Detect which cell encompasses the target text, then output its (X, Y) center coordinate. 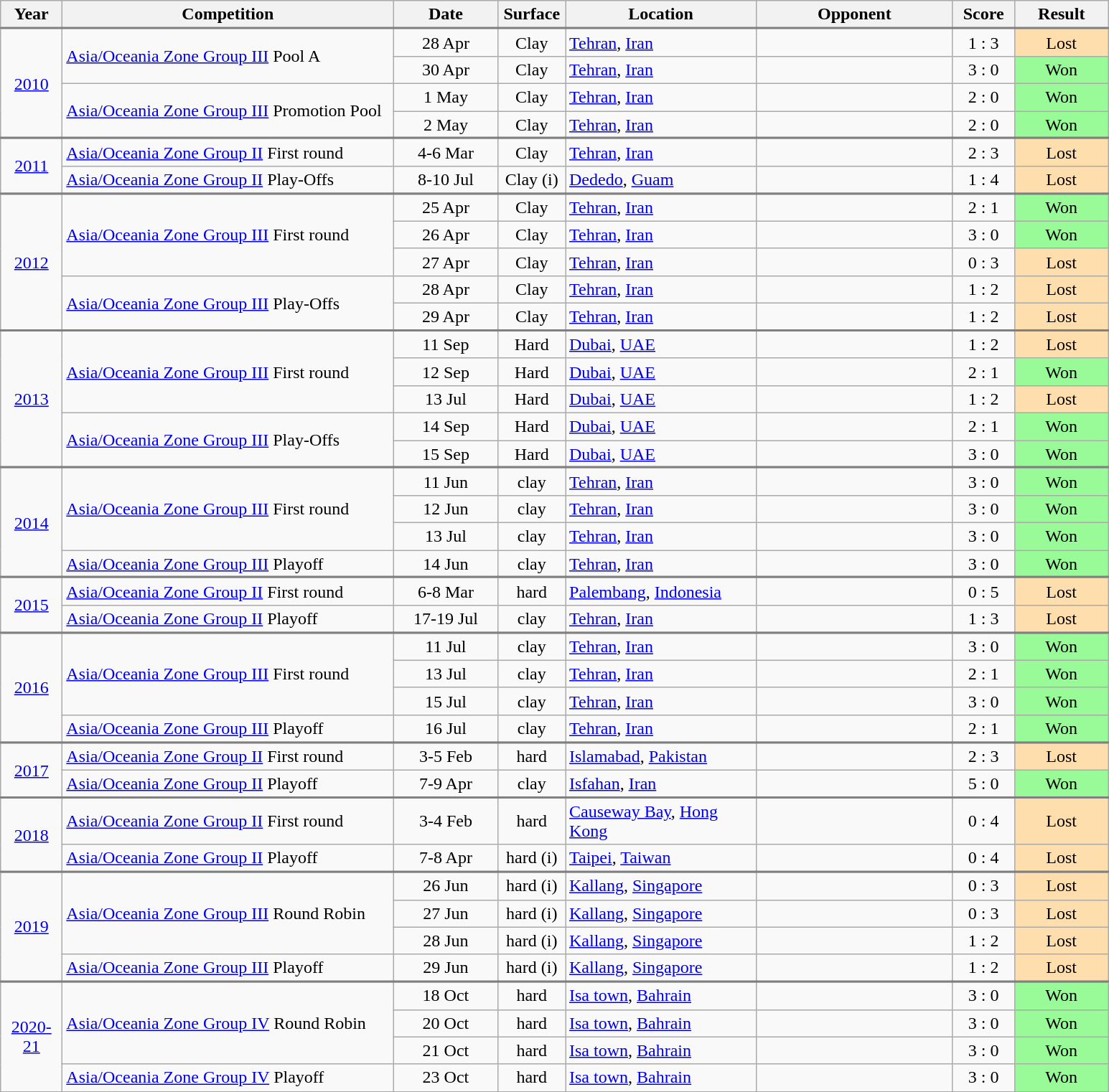
25 Apr (446, 207)
Surface (532, 14)
15 Jul (446, 701)
1 : 4 (983, 179)
12 Jun (446, 509)
2 May (446, 124)
27 Jun (446, 913)
Asia/Oceania Zone Group III Round Robin (228, 913)
0 : 5 (983, 591)
15 Sep (446, 454)
Dededo, Guam (661, 179)
16 Jul (446, 728)
2012 (32, 261)
2016 (32, 687)
7-9 Apr (446, 783)
26 Apr (446, 235)
Competition (228, 14)
2017 (32, 769)
11 Jun (446, 482)
2019 (32, 927)
Date (446, 14)
30 Apr (446, 70)
3-4 Feb (446, 821)
Opponent (855, 14)
Year (32, 14)
Taipei, Taiwan (661, 858)
29 Jun (446, 968)
6-8 Mar (446, 591)
2014 (32, 522)
17-19 Jul (446, 618)
Asia/Oceania Zone Group IV Round Robin (228, 1023)
20 Oct (446, 1023)
26 Jun (446, 885)
Result (1061, 14)
28 Jun (446, 941)
2018 (32, 834)
Location (661, 14)
Palembang, Indonesia (661, 591)
21 Oct (446, 1050)
Islamabad, Pakistan (661, 756)
Causeway Bay, Hong Kong (661, 821)
14 Jun (446, 563)
Clay (i) (532, 179)
7-8 Apr (446, 858)
Isfahan, Iran (661, 783)
18 Oct (446, 996)
Asia/Oceania Zone Group IV Playoff (228, 1078)
27 Apr (446, 262)
3-5 Feb (446, 756)
11 Jul (446, 646)
23 Oct (446, 1078)
29 Apr (446, 316)
14 Sep (446, 426)
Score (983, 14)
12 Sep (446, 372)
1 May (446, 97)
2013 (32, 399)
11 Sep (446, 344)
2011 (32, 166)
4-6 Mar (446, 152)
8-10 Jul (446, 179)
2020-21 (32, 1036)
Asia/Oceania Zone Group III Pool A (228, 56)
Asia/Oceania Zone Group II Play-Offs (228, 179)
Asia/Oceania Zone Group III Promotion Pool (228, 110)
2015 (32, 606)
5 : 0 (983, 783)
2010 (32, 83)
